Output the [x, y] coordinate of the center of the cell containing the given text.  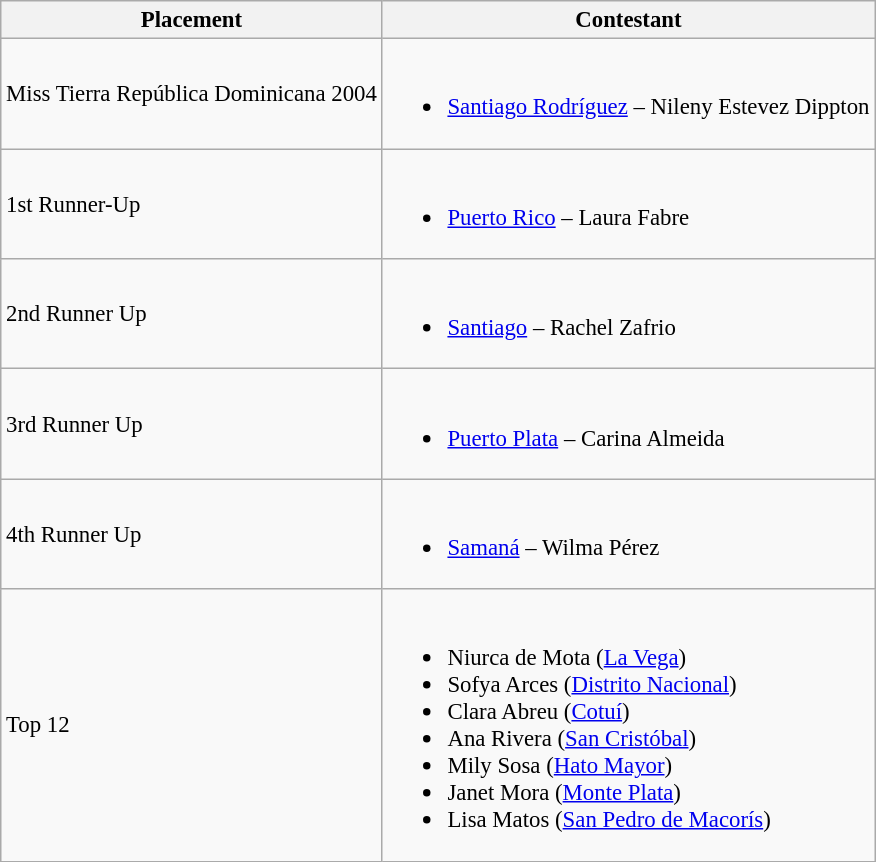
Samaná – Wilma Pérez [628, 534]
Top 12 [192, 725]
Santiago – Rachel Zafrio [628, 314]
Puerto Plata – Carina Almeida [628, 424]
Miss Tierra República Dominicana 2004 [192, 94]
Puerto Rico – Laura Fabre [628, 204]
Santiago Rodríguez – Nileny Estevez Dippton [628, 94]
Contestant [628, 20]
4th Runner Up [192, 534]
1st Runner-Up [192, 204]
3rd Runner Up [192, 424]
Placement [192, 20]
2nd Runner Up [192, 314]
